Scan for the cell matching the given text and deliver its [x, y] coordinate at center. 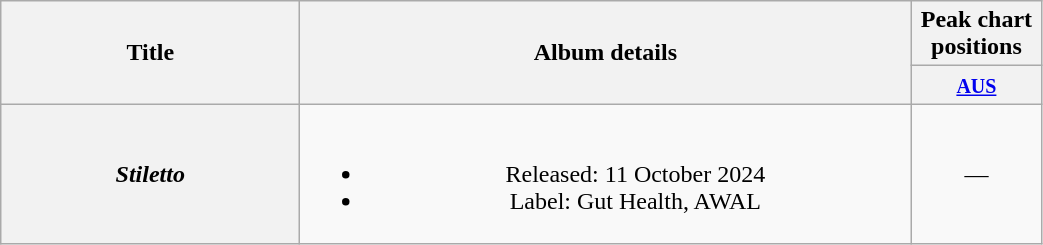
Peak chartpositions [976, 34]
Stiletto [150, 174]
Album details [606, 52]
Title [150, 52]
AUS [976, 85]
— [976, 174]
Released: 11 October 2024Label: Gut Health, AWAL [606, 174]
